Return [x, y] of the center of cell containing provided text 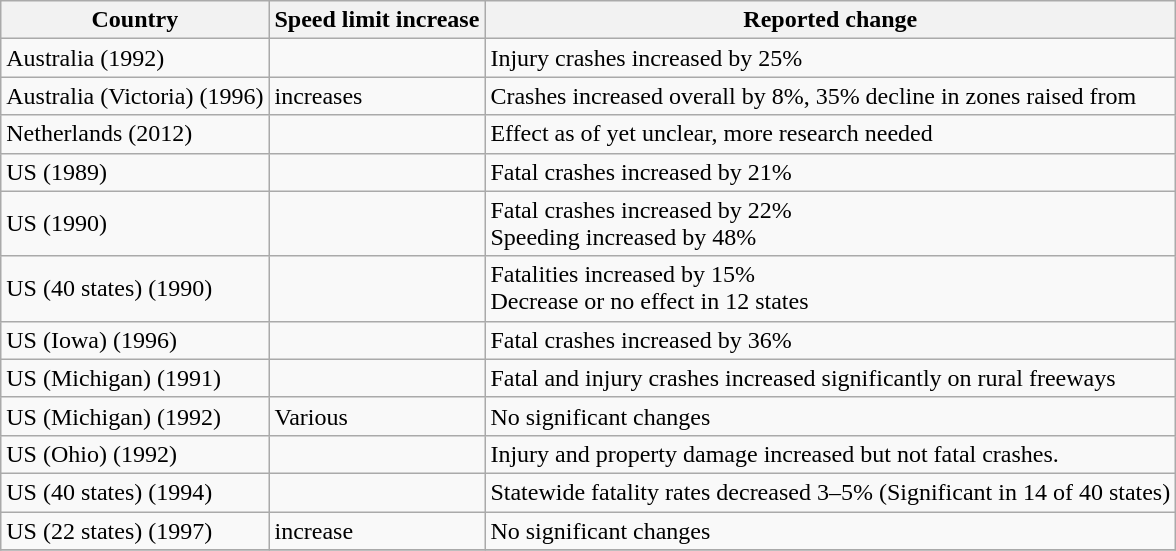
Fatal crashes increased by 36% [830, 340]
Fatal crashes increased by 22%Speeding increased by 48% [830, 224]
Netherlands (2012) [135, 134]
US (22 states) (1997) [135, 531]
Fatal and injury crashes increased significantly on rural freeways [830, 378]
US (40 states) (1994) [135, 492]
increase [377, 531]
US (Ohio) (1992) [135, 454]
US (Michigan) (1992) [135, 416]
US (40 states) (1990) [135, 288]
US (1989) [135, 172]
Australia (Victoria) (1996) [135, 96]
Fatalities increased by 15%Decrease or no effect in 12 states [830, 288]
Reported change [830, 20]
Injury crashes increased by 25% [830, 58]
Speed limit increase [377, 20]
Injury and property damage increased but not fatal crashes. [830, 454]
Crashes increased overall by 8%, 35% decline in zones raised from [830, 96]
Fatal crashes increased by 21% [830, 172]
Australia (1992) [135, 58]
Statewide fatality rates decreased 3–5% (Significant in 14 of 40 states) [830, 492]
increases [377, 96]
US (Iowa) (1996) [135, 340]
Country [135, 20]
Effect as of yet unclear, more research needed [830, 134]
Various [377, 416]
US (1990) [135, 224]
US (Michigan) (1991) [135, 378]
